Return [X, Y] of the center of cell containing provided text 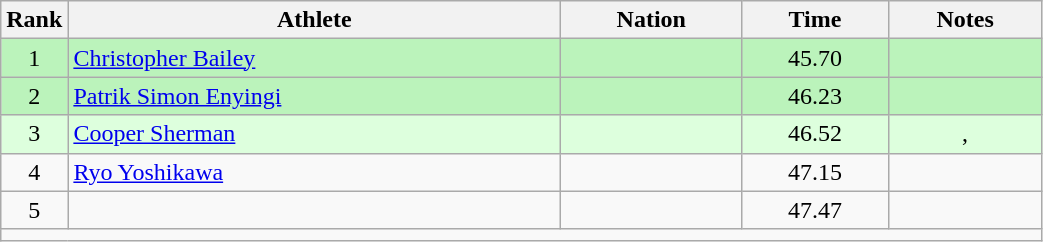
Time [815, 20]
Rank [34, 20]
Ryo Yoshikawa [314, 172]
Notes [965, 20]
46.23 [815, 96]
Christopher Bailey [314, 58]
4 [34, 172]
1 [34, 58]
5 [34, 210]
Patrik Simon Enyingi [314, 96]
47.15 [815, 172]
Cooper Sherman [314, 134]
45.70 [815, 58]
47.47 [815, 210]
Athlete [314, 20]
2 [34, 96]
Nation [652, 20]
46.52 [815, 134]
3 [34, 134]
, [965, 134]
